For the text-containing cell, return its midpoint in [X, Y] coordinate format. 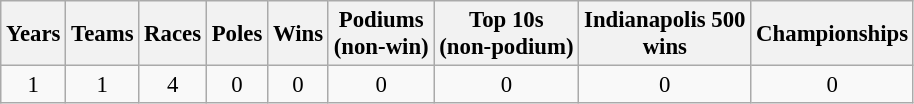
Teams [102, 34]
Races [173, 34]
Poles [236, 34]
4 [173, 85]
Years [34, 34]
Podiums(non-win) [381, 34]
Indianapolis 500 wins [665, 34]
Wins [298, 34]
Championships [832, 34]
Top 10s(non-podium) [506, 34]
